Return the (X, Y) coordinate for the center point of the cell that contains the specified text.  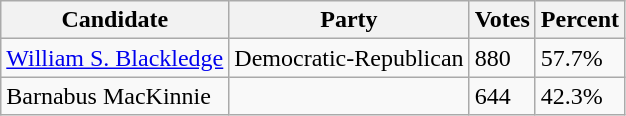
Democratic-Republican (349, 58)
Party (349, 20)
Barnabus MacKinnie (115, 96)
42.3% (580, 96)
Votes (502, 20)
644 (502, 96)
Percent (580, 20)
880 (502, 58)
Candidate (115, 20)
57.7% (580, 58)
William S. Blackledge (115, 58)
